Find where the given text appears and provide that cell's center as [x, y] coordinate. 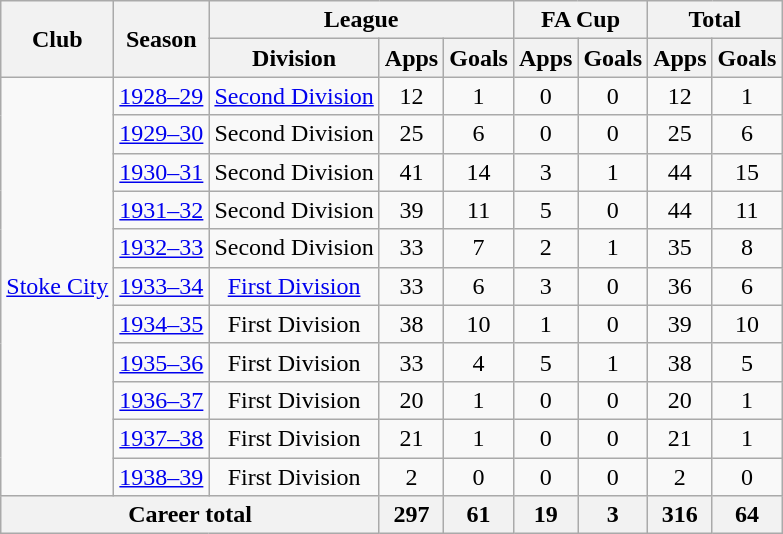
1936–37 [162, 400]
36 [680, 286]
1933–34 [162, 286]
15 [747, 172]
FA Cup [580, 20]
1929–30 [162, 134]
1931–32 [162, 210]
Season [162, 39]
316 [680, 515]
41 [411, 172]
1930–31 [162, 172]
1935–36 [162, 362]
1938–39 [162, 477]
Club [58, 39]
League [362, 20]
Total [715, 20]
1934–35 [162, 324]
14 [479, 172]
64 [747, 515]
1937–38 [162, 438]
4 [479, 362]
35 [680, 248]
Stoke City [58, 286]
Division [294, 58]
297 [411, 515]
7 [479, 248]
Career total [190, 515]
61 [479, 515]
19 [545, 515]
1928–29 [162, 96]
1932–33 [162, 248]
8 [747, 248]
